Pinpoint the cell where the given text exists, returning its (X, Y) midpoint coordinate. 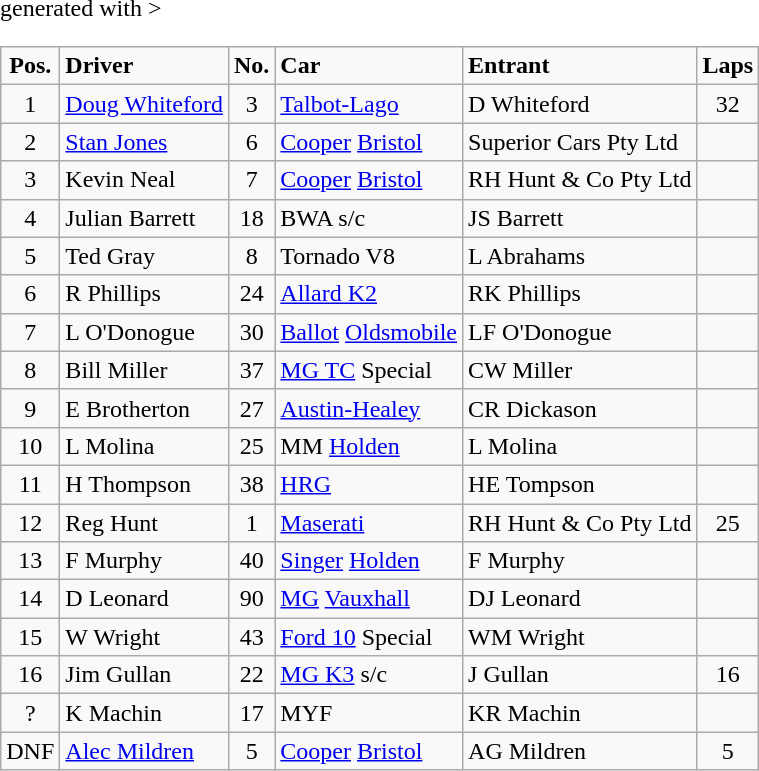
? (30, 713)
CR Dickason (580, 408)
Car (369, 66)
MM Holden (369, 446)
L Abrahams (580, 256)
13 (30, 561)
D Whiteford (580, 104)
KR Machin (580, 713)
2 (30, 142)
Alec Mildren (144, 751)
37 (251, 370)
Talbot-Lago (369, 104)
Maserati (369, 523)
14 (30, 599)
WM Wright (580, 637)
12 (30, 523)
L O'Donogue (144, 332)
32 (728, 104)
Doug Whiteford (144, 104)
Austin-Healey (369, 408)
43 (251, 637)
Stan Jones (144, 142)
38 (251, 484)
No. (251, 66)
MG K3 s/c (369, 675)
K Machin (144, 713)
4 (30, 218)
Julian Barrett (144, 218)
Superior Cars Pty Ltd (580, 142)
40 (251, 561)
Jim Gullan (144, 675)
Ballot Oldsmobile (369, 332)
D Leonard (144, 599)
DJ Leonard (580, 599)
9 (30, 408)
Tornado V8 (369, 256)
E Brotherton (144, 408)
Pos. (30, 66)
15 (30, 637)
MG Vauxhall (369, 599)
90 (251, 599)
18 (251, 218)
J Gullan (580, 675)
Allard K2 (369, 294)
Ford 10 Special (369, 637)
JS Barrett (580, 218)
R Phillips (144, 294)
Singer Holden (369, 561)
RK Phillips (580, 294)
24 (251, 294)
H Thompson (144, 484)
LF O'Donogue (580, 332)
22 (251, 675)
AG Mildren (580, 751)
HE Tompson (580, 484)
Bill Miller (144, 370)
MG TC Special (369, 370)
27 (251, 408)
CW Miller (580, 370)
MYF (369, 713)
Entrant (580, 66)
10 (30, 446)
HRG (369, 484)
Driver (144, 66)
Laps (728, 66)
Ted Gray (144, 256)
DNF (30, 751)
BWA s/c (369, 218)
W Wright (144, 637)
17 (251, 713)
11 (30, 484)
30 (251, 332)
Kevin Neal (144, 180)
Reg Hunt (144, 523)
